Output the (x, y) coordinate of the center of the cell containing the given text.  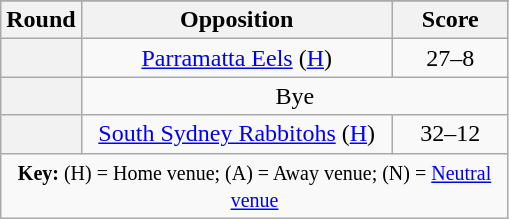
Round (41, 20)
Key: (H) = Home venue; (A) = Away venue; (N) = Neutral venue (255, 186)
South Sydney Rabbitohs (H) (236, 134)
32–12 (450, 134)
27–8 (450, 58)
Parramatta Eels (H) (236, 58)
Opposition (236, 20)
Bye (294, 96)
Score (450, 20)
